Return the (x, y) coordinate for the center point of the cell that contains the specified text.  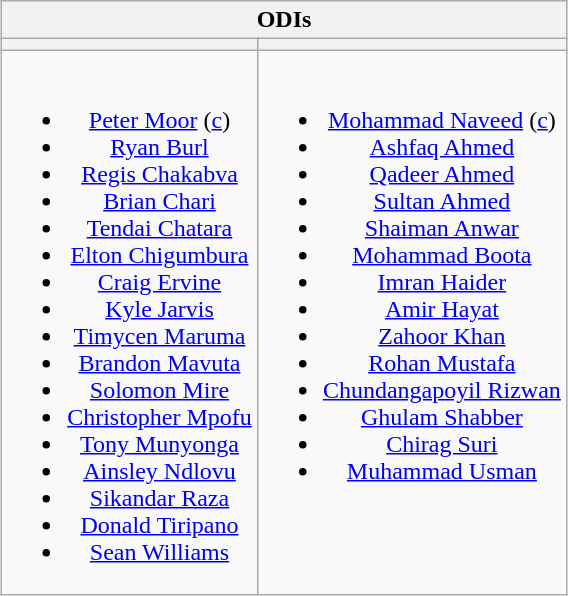
ODIs (284, 20)
